Scan for the cell matching the given text and deliver its [x, y] coordinate at center. 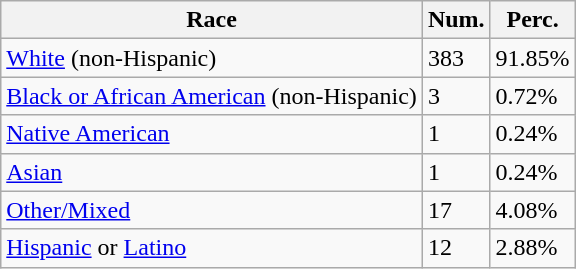
Native American [212, 134]
Hispanic or Latino [212, 248]
4.08% [532, 210]
91.85% [532, 58]
383 [456, 58]
Black or African American (non-Hispanic) [212, 96]
Other/Mixed [212, 210]
0.72% [532, 96]
2.88% [532, 248]
White (non-Hispanic) [212, 58]
Asian [212, 172]
Race [212, 20]
Perc. [532, 20]
12 [456, 248]
3 [456, 96]
Num. [456, 20]
17 [456, 210]
